Search for the cell housing the specified text and yield its (X, Y) center coordinate. 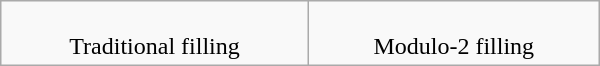
Modulo-2 filling (454, 34)
Traditional filling (155, 34)
